Return [x, y] of the center of cell containing provided text 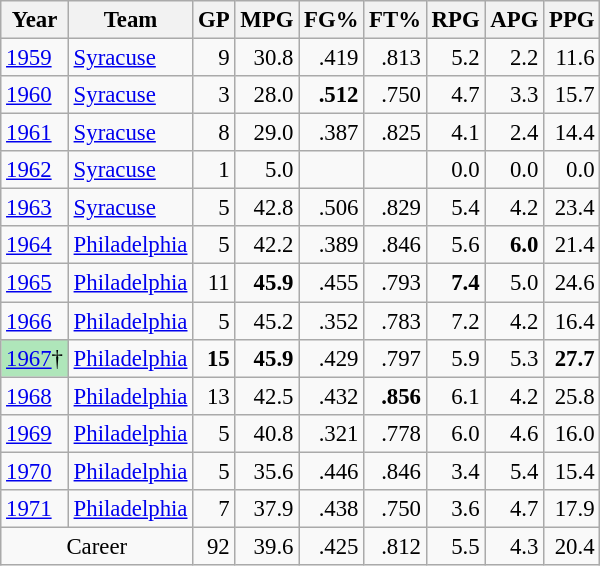
.812 [396, 546]
14.4 [572, 133]
5.2 [456, 58]
MPG [267, 20]
23.4 [572, 208]
7.4 [456, 283]
11 [214, 283]
1967† [35, 358]
24.6 [572, 283]
.446 [332, 471]
1971 [35, 509]
Team [130, 20]
.778 [396, 433]
92 [214, 546]
1969 [35, 433]
.419 [332, 58]
.856 [396, 396]
15.4 [572, 471]
1961 [35, 133]
17.9 [572, 509]
11.6 [572, 58]
29.0 [267, 133]
42.2 [267, 245]
39.6 [267, 546]
.425 [332, 546]
1962 [35, 170]
FT% [396, 20]
16.0 [572, 433]
.813 [396, 58]
42.8 [267, 208]
1966 [35, 321]
9 [214, 58]
30.8 [267, 58]
Career [97, 546]
GP [214, 20]
1959 [35, 58]
35.6 [267, 471]
PPG [572, 20]
.429 [332, 358]
13 [214, 396]
8 [214, 133]
APG [514, 20]
1964 [35, 245]
5.3 [514, 358]
15 [214, 358]
4.1 [456, 133]
25.8 [572, 396]
.438 [332, 509]
28.0 [267, 95]
5.6 [456, 245]
1970 [35, 471]
6.1 [456, 396]
.783 [396, 321]
21.4 [572, 245]
5.5 [456, 546]
7.2 [456, 321]
.432 [332, 396]
20.4 [572, 546]
.829 [396, 208]
5.9 [456, 358]
3 [214, 95]
.389 [332, 245]
.797 [396, 358]
4.3 [514, 546]
.321 [332, 433]
4.6 [514, 433]
7 [214, 509]
3.3 [514, 95]
1960 [35, 95]
.793 [396, 283]
3.4 [456, 471]
2.4 [514, 133]
.352 [332, 321]
42.5 [267, 396]
.455 [332, 283]
FG% [332, 20]
1965 [35, 283]
37.9 [267, 509]
15.7 [572, 95]
.825 [396, 133]
1963 [35, 208]
16.4 [572, 321]
2.2 [514, 58]
3.6 [456, 509]
40.8 [267, 433]
.387 [332, 133]
RPG [456, 20]
1968 [35, 396]
45.2 [267, 321]
.506 [332, 208]
.512 [332, 95]
Year [35, 20]
1 [214, 170]
27.7 [572, 358]
